For the text-containing cell, return its midpoint in [x, y] coordinate format. 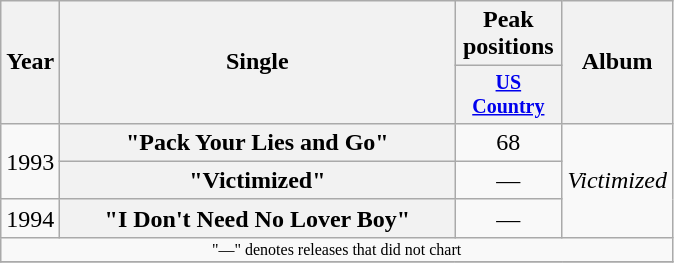
Single [258, 62]
"I Don't Need No Lover Boy" [258, 218]
68 [508, 142]
US Country [508, 94]
1994 [30, 218]
"Pack Your Lies and Go" [258, 142]
1993 [30, 161]
"—" denotes releases that did not chart [337, 249]
Year [30, 62]
"Victimized" [258, 180]
Album [618, 62]
Victimized [618, 180]
Peak positions [508, 34]
